Pinpoint the cell where the given text exists, returning its [X, Y] midpoint coordinate. 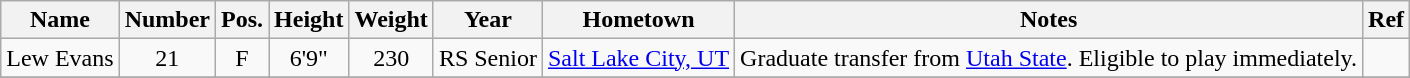
Height [309, 20]
Ref [1386, 20]
Notes [1049, 20]
Lew Evans [60, 58]
230 [391, 58]
Graduate transfer from Utah State. Eligible to play immediately. [1049, 58]
Salt Lake City, UT [638, 58]
Name [60, 20]
Year [488, 20]
21 [167, 58]
Weight [391, 20]
Number [167, 20]
6'9" [309, 58]
Hometown [638, 20]
Pos. [242, 20]
F [242, 58]
RS Senior [488, 58]
